Detect which cell encompasses the target text, then output its (x, y) center coordinate. 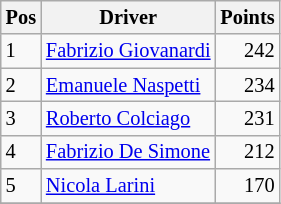
5 (21, 186)
242 (247, 51)
3 (21, 118)
234 (247, 85)
Points (247, 17)
Nicola Larini (128, 186)
170 (247, 186)
2 (21, 85)
231 (247, 118)
Pos (21, 17)
Driver (128, 17)
212 (247, 152)
Fabrizio De Simone (128, 152)
1 (21, 51)
Roberto Colciago (128, 118)
Fabrizio Giovanardi (128, 51)
Emanuele Naspetti (128, 85)
4 (21, 152)
